Determine the [X, Y] coordinate at the center of the cell enclosing the given text.  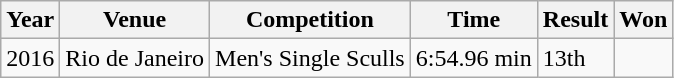
Won [644, 20]
Year [30, 20]
2016 [30, 58]
Time [474, 20]
6:54.96 min [474, 58]
13th [575, 58]
Rio de Janeiro [135, 58]
Result [575, 20]
Venue [135, 20]
Competition [310, 20]
Men's Single Sculls [310, 58]
